Output the [x, y] coordinate of the center of the cell containing the given text.  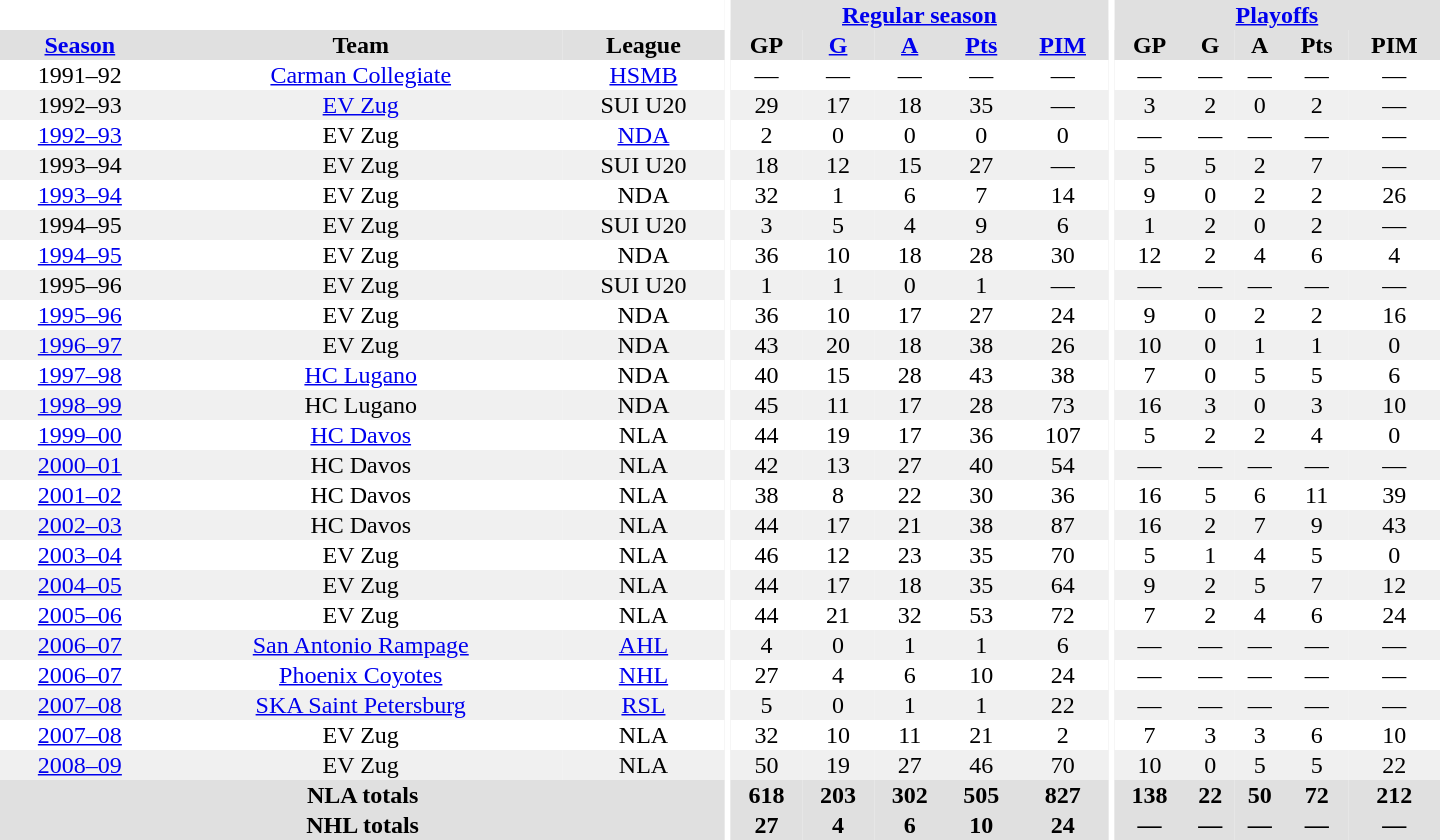
NLA totals [362, 795]
San Antonio Rampage [361, 645]
618 [767, 795]
73 [1062, 405]
Carman Collegiate [361, 75]
42 [767, 465]
Regular season [920, 15]
Phoenix Coyotes [361, 675]
League [644, 45]
1997–98 [80, 375]
2001–02 [80, 495]
NHL totals [362, 825]
203 [838, 795]
827 [1062, 795]
39 [1394, 495]
53 [981, 615]
HSMB [644, 75]
302 [910, 795]
RSL [644, 705]
1996–97 [80, 345]
8 [838, 495]
138 [1150, 795]
Season [80, 45]
20 [838, 345]
54 [1062, 465]
2000–01 [80, 465]
1998–99 [80, 405]
1991–92 [80, 75]
NHL [644, 675]
2008–09 [80, 765]
SKA Saint Petersburg [361, 705]
Playoffs [1277, 15]
212 [1394, 795]
505 [981, 795]
1999–00 [80, 435]
2002–03 [80, 525]
2005–06 [80, 615]
13 [838, 465]
2004–05 [80, 585]
2003–04 [80, 555]
45 [767, 405]
14 [1062, 195]
64 [1062, 585]
107 [1062, 435]
23 [910, 555]
Team [361, 45]
87 [1062, 525]
AHL [644, 645]
29 [767, 105]
